Pinpoint the cell where the given text exists, returning its [x, y] midpoint coordinate. 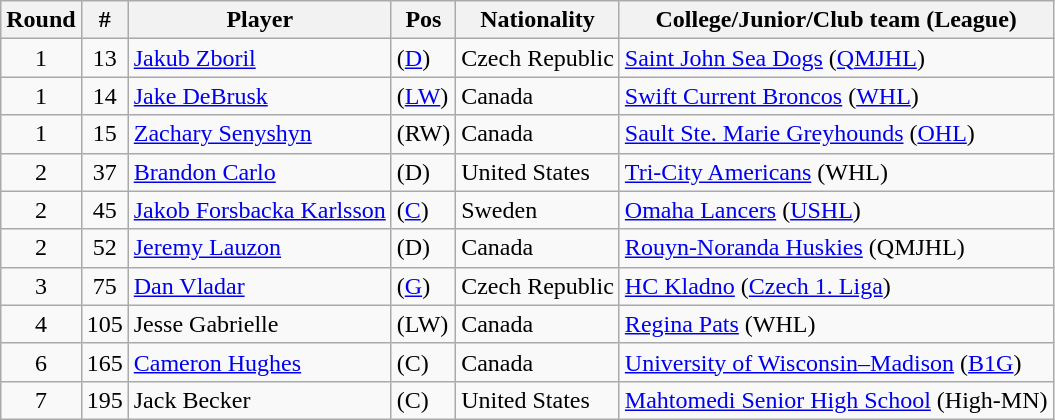
195 [104, 400]
HC Kladno (Czech 1. Liga) [836, 286]
Sault Ste. Marie Greyhounds (OHL) [836, 134]
Jack Becker [260, 400]
6 [41, 362]
7 [41, 400]
14 [104, 96]
Tri-City Americans (WHL) [836, 172]
Brandon Carlo [260, 172]
105 [104, 324]
Omaha Lancers (USHL) [836, 210]
Zachary Senyshyn [260, 134]
13 [104, 58]
(RW) [423, 134]
Pos [423, 20]
75 [104, 286]
Jakob Forsbacka Karlsson [260, 210]
Rouyn-Noranda Huskies (QMJHL) [836, 248]
Jesse Gabrielle [260, 324]
165 [104, 362]
4 [41, 324]
Sweden [538, 210]
# [104, 20]
Jakub Zboril [260, 58]
(G) [423, 286]
45 [104, 210]
3 [41, 286]
Regina Pats (WHL) [836, 324]
Jake DeBrusk [260, 96]
University of Wisconsin–Madison (B1G) [836, 362]
Player [260, 20]
Dan Vladar [260, 286]
Round [41, 20]
Mahtomedi Senior High School (High-MN) [836, 400]
Saint John Sea Dogs (QMJHL) [836, 58]
52 [104, 248]
37 [104, 172]
Cameron Hughes [260, 362]
Swift Current Broncos (WHL) [836, 96]
Nationality [538, 20]
College/Junior/Club team (League) [836, 20]
Jeremy Lauzon [260, 248]
15 [104, 134]
